Identify which cell holds the provided text, then report its (X, Y) central coordinate. 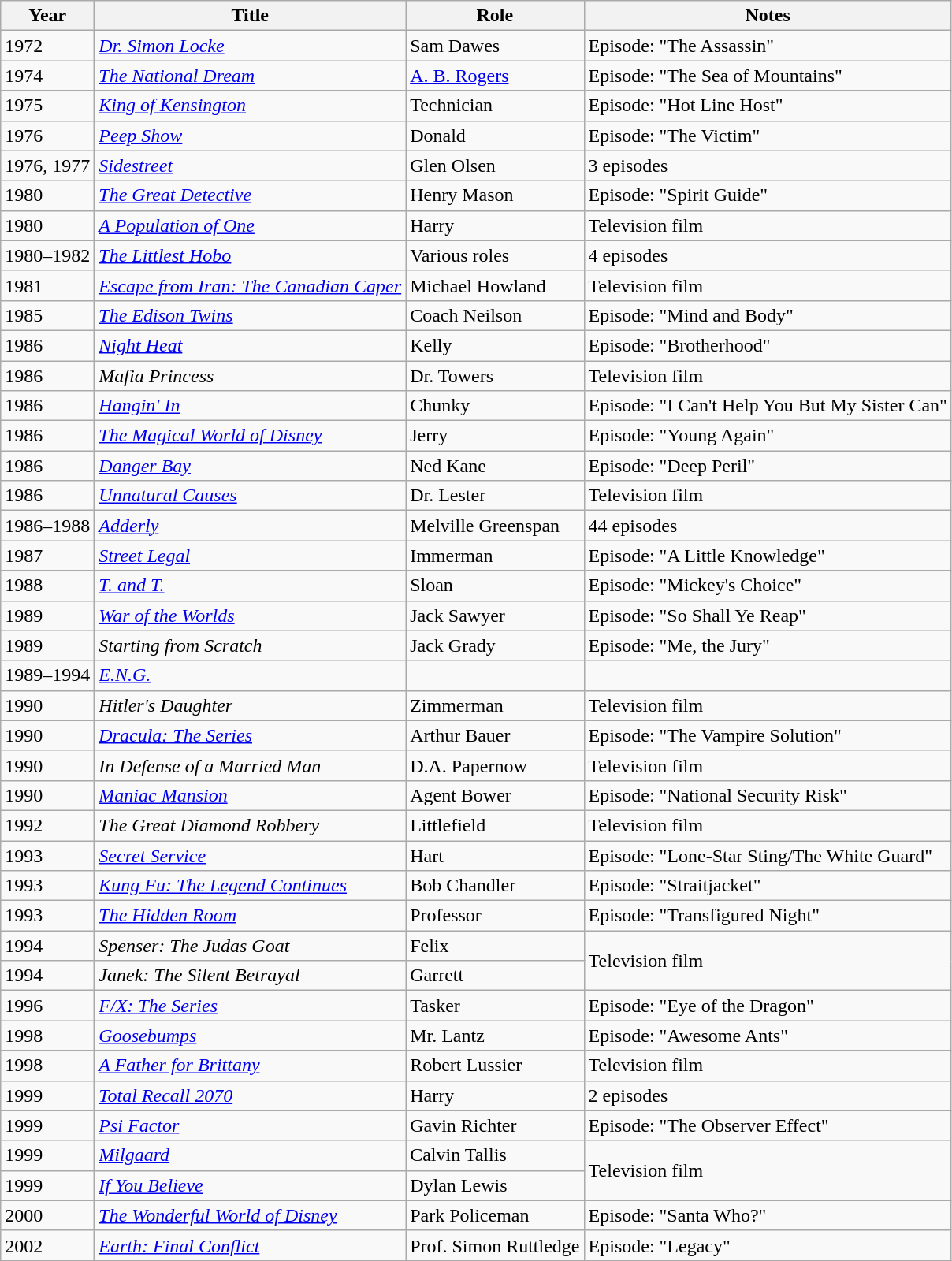
Psi Factor (251, 1125)
Episode: "Santa Who?" (768, 1215)
3 episodes (768, 166)
Secret Service (251, 855)
1980–1982 (47, 255)
Hangin' In (251, 406)
Henry Mason (495, 195)
Episode: "Lone-Star Sting/The White Guard" (768, 855)
Professor (495, 916)
1975 (47, 106)
Episode: "Me, the Jury" (768, 645)
Role (495, 16)
1989–1994 (47, 675)
T. and T. (251, 586)
Episode: "Spirit Guide" (768, 195)
Episode: "The Assassin" (768, 46)
1992 (47, 825)
A Father for Brittany (251, 1066)
Title (251, 16)
Park Policeman (495, 1215)
Dylan Lewis (495, 1185)
Robert Lussier (495, 1066)
Episode: "The Victim" (768, 136)
Tasker (495, 1006)
The Hidden Room (251, 916)
Kung Fu: The Legend Continues (251, 886)
44 episodes (768, 526)
Unnatural Causes (251, 496)
Technician (495, 106)
Arthur Bauer (495, 735)
Escape from Iran: The Canadian Caper (251, 285)
Donald (495, 136)
Hart (495, 855)
Sloan (495, 586)
Coach Neilson (495, 315)
Episode: "National Security Risk" (768, 795)
Glen Olsen (495, 166)
The Littlest Hobo (251, 255)
Mafia Princess (251, 376)
Episode: "I Can't Help You But My Sister Can" (768, 406)
Adderly (251, 526)
Episode: "Awesome Ants" (768, 1036)
1988 (47, 586)
Episode: "Young Again" (768, 436)
1974 (47, 76)
1996 (47, 1006)
The National Dream (251, 76)
Episode: "Transfigured Night" (768, 916)
Episode: "The Vampire Solution" (768, 735)
Jerry (495, 436)
Dracula: The Series (251, 735)
Calvin Tallis (495, 1155)
1976 (47, 136)
Sam Dawes (495, 46)
Various roles (495, 255)
Sidestreet (251, 166)
Chunky (495, 406)
E.N.G. (251, 675)
Starting from Scratch (251, 645)
1986–1988 (47, 526)
Night Heat (251, 345)
2000 (47, 1215)
Michael Howland (495, 285)
Danger Bay (251, 466)
Jack Sawyer (495, 616)
2 episodes (768, 1095)
The Magical World of Disney (251, 436)
1985 (47, 315)
Goosebumps (251, 1036)
Earth: Final Conflict (251, 1245)
2002 (47, 1245)
Episode: "Legacy" (768, 1245)
Street Legal (251, 556)
Kelly (495, 345)
1972 (47, 46)
The Great Diamond Robbery (251, 825)
Mr. Lantz (495, 1036)
Bob Chandler (495, 886)
Felix (495, 946)
Episode: "Hot Line Host" (768, 106)
Gavin Richter (495, 1125)
Littlefield (495, 825)
Episode: "Mickey's Choice" (768, 586)
The Wonderful World of Disney (251, 1215)
The Edison Twins (251, 315)
The Great Detective (251, 195)
Episode: "The Observer Effect" (768, 1125)
Episode: "Eye of the Dragon" (768, 1006)
1987 (47, 556)
1981 (47, 285)
If You Believe (251, 1185)
King of Kensington (251, 106)
Milgaard (251, 1155)
Episode: "Deep Peril" (768, 466)
Spenser: The Judas Goat (251, 946)
Episode: "The Sea of Mountains" (768, 76)
Total Recall 2070 (251, 1095)
Episode: "A Little Knowledge" (768, 556)
D.A. Papernow (495, 765)
4 episodes (768, 255)
Agent Bower (495, 795)
Year (47, 16)
Zimmerman (495, 705)
F/X: The Series (251, 1006)
Ned Kane (495, 466)
Dr. Towers (495, 376)
Episode: "So Shall Ye Reap" (768, 616)
Peep Show (251, 136)
1976, 1977 (47, 166)
Episode: "Mind and Body" (768, 315)
Prof. Simon Ruttledge (495, 1245)
Episode: "Brotherhood" (768, 345)
Janek: The Silent Betrayal (251, 976)
Hitler's Daughter (251, 705)
Dr. Lester (495, 496)
Immerman (495, 556)
A. B. Rogers (495, 76)
Episode: "Straitjacket" (768, 886)
Notes (768, 16)
Garrett (495, 976)
In Defense of a Married Man (251, 765)
A Population of One (251, 225)
Melville Greenspan (495, 526)
War of the Worlds (251, 616)
Jack Grady (495, 645)
Dr. Simon Locke (251, 46)
Maniac Mansion (251, 795)
